Scan for the cell matching the given text and deliver its (X, Y) coordinate at center. 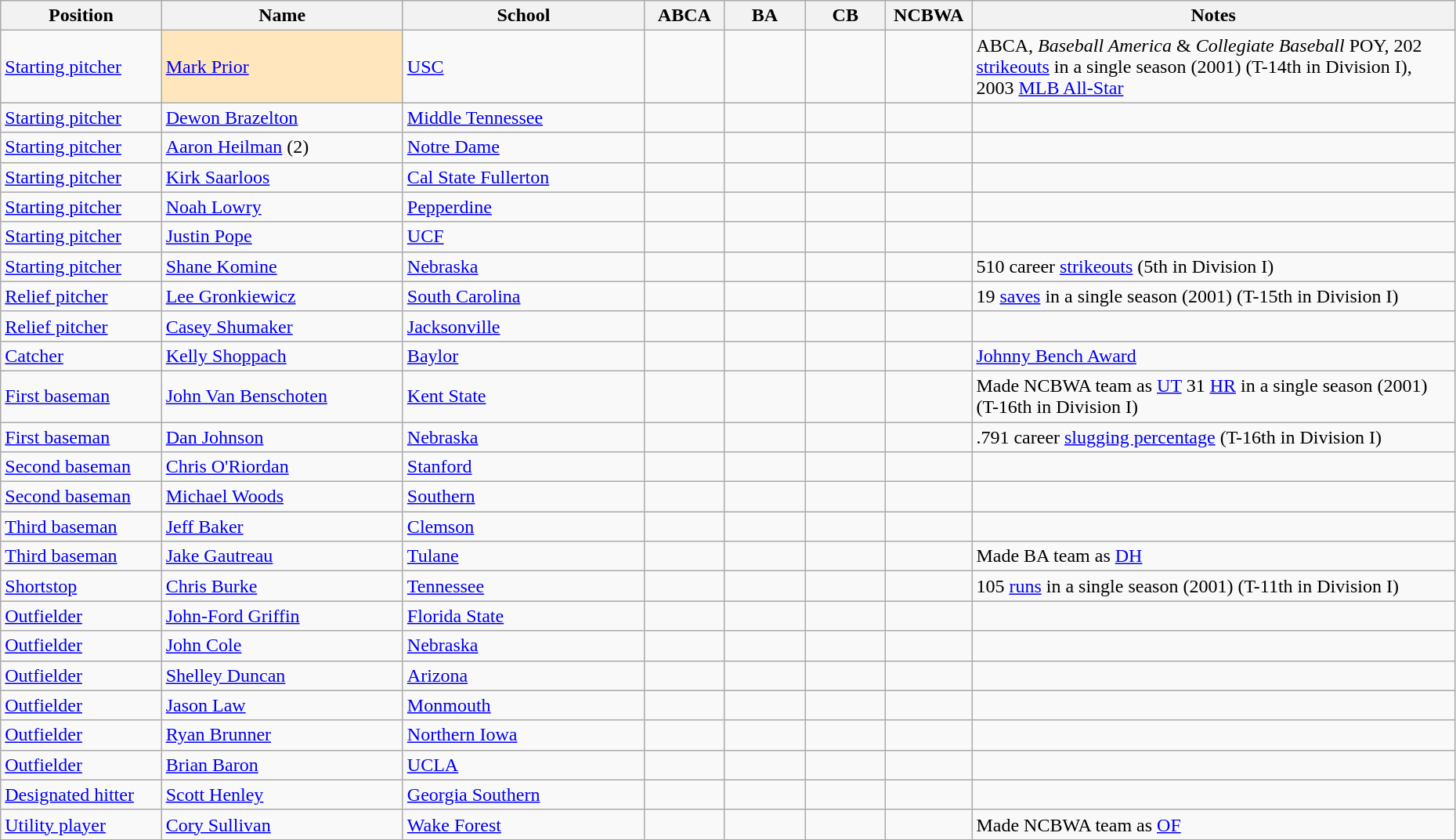
Catcher (81, 356)
School (523, 16)
John Van Benschoten (282, 396)
Jacksonville (523, 326)
Florida State (523, 616)
Casey Shumaker (282, 326)
Chris O'Riordan (282, 467)
Notes (1213, 16)
Justin Pope (282, 237)
Name (282, 16)
Mark Prior (282, 67)
Brian Baron (282, 765)
Shelley Duncan (282, 675)
Notre Dame (523, 147)
Tulane (523, 556)
UCLA (523, 765)
Dewon Brazelton (282, 118)
Cory Sullivan (282, 824)
Stanford (523, 467)
BA (764, 16)
Kirk Saarloos (282, 177)
Jake Gautreau (282, 556)
Position (81, 16)
NCBWA (929, 16)
Aaron Heilman (2) (282, 147)
Lee Gronkiewicz (282, 296)
Noah Lowry (282, 207)
510 career strikeouts (5th in Division I) (1213, 266)
Utility player (81, 824)
South Carolina (523, 296)
Shane Komine (282, 266)
John Cole (282, 646)
19 saves in a single season (2001) (T-15th in Division I) (1213, 296)
Tennessee (523, 586)
Kent State (523, 396)
Jason Law (282, 705)
Northern Iowa (523, 735)
Wake Forest (523, 824)
CB (846, 16)
UCF (523, 237)
Georgia Southern (523, 795)
ABCA (685, 16)
Shortstop (81, 586)
Middle Tennessee (523, 118)
Pepperdine (523, 207)
Baylor (523, 356)
Ryan Brunner (282, 735)
Made BA team as DH (1213, 556)
105 runs in a single season (2001) (T-11th in Division I) (1213, 586)
Dan Johnson (282, 436)
Arizona (523, 675)
Johnny Bench Award (1213, 356)
.791 career slugging percentage (T-16th in Division I) (1213, 436)
Monmouth (523, 705)
John-Ford Griffin (282, 616)
Michael Woods (282, 497)
Kelly Shoppach (282, 356)
Jeff Baker (282, 527)
Cal State Fullerton (523, 177)
USC (523, 67)
Made NCBWA team as UT 31 HR in a single season (2001) (T-16th in Division I) (1213, 396)
ABCA, Baseball America & Collegiate Baseball POY, 202 strikeouts in a single season (2001) (T-14th in Division I), 2003 MLB All-Star (1213, 67)
Chris Burke (282, 586)
Designated hitter (81, 795)
Southern (523, 497)
Scott Henley (282, 795)
Clemson (523, 527)
Made NCBWA team as OF (1213, 824)
